Provide the (x, y) coordinate of the cell's center where the given text is located.  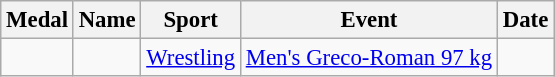
Wrestling (191, 58)
Men's Greco-Roman 97 kg (368, 58)
Name (107, 20)
Sport (191, 20)
Date (525, 20)
Event (368, 20)
Medal (38, 20)
